Find where the given text appears and provide that cell's center as [x, y] coordinate. 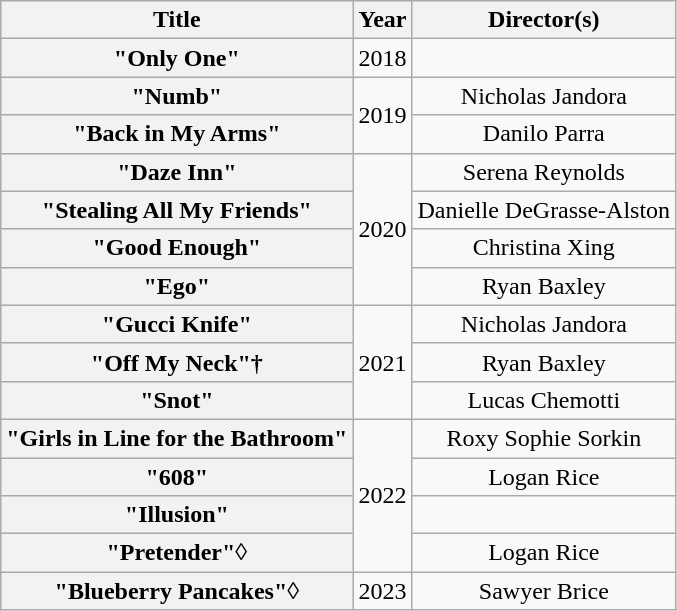
"Back in My Arms" [177, 134]
Sawyer Brice [544, 591]
"Gucci Knife" [177, 324]
Title [177, 20]
Director(s) [544, 20]
"Ego" [177, 286]
Year [382, 20]
Danilo Parra [544, 134]
"Snot" [177, 400]
2021 [382, 362]
2023 [382, 591]
"608" [177, 477]
"Illusion" [177, 515]
"Only One" [177, 58]
2022 [382, 495]
"Stealing All My Friends" [177, 210]
Roxy Sophie Sorkin [544, 438]
"Good Enough" [177, 248]
"Daze Inn" [177, 172]
"Off My Neck"† [177, 362]
"Pretender"◊ [177, 553]
"Numb" [177, 96]
"Blueberry Pancakes"◊ [177, 591]
Serena Reynolds [544, 172]
Lucas Chemotti [544, 400]
"Girls in Line for the Bathroom" [177, 438]
Christina Xing [544, 248]
2019 [382, 115]
2018 [382, 58]
2020 [382, 229]
Danielle DeGrasse-Alston [544, 210]
